Identify which cell holds the provided text, then report its [x, y] central coordinate. 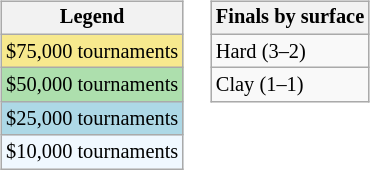
Clay (1–1) [290, 85]
$10,000 tournaments [92, 152]
$50,000 tournaments [92, 85]
$75,000 tournaments [92, 51]
Legend [92, 18]
$25,000 tournaments [92, 119]
Finals by surface [290, 18]
Hard (3–2) [290, 51]
